Search for the cell housing the specified text and yield its [X, Y] center coordinate. 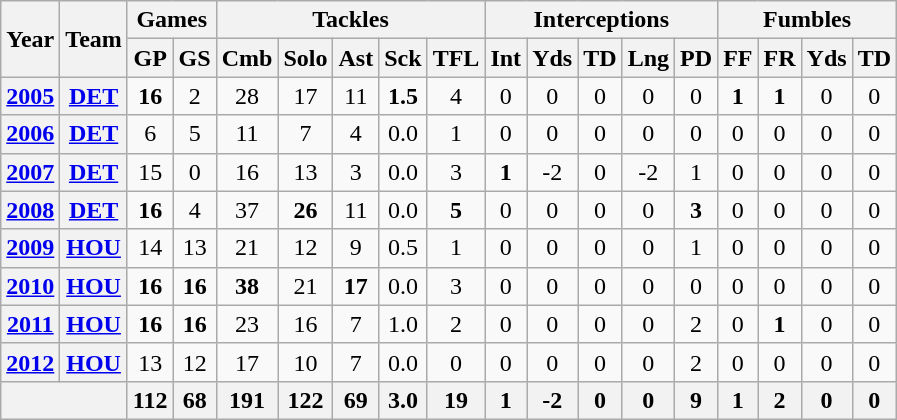
Cmb [247, 58]
38 [247, 286]
2011 [30, 324]
15 [150, 172]
GS [194, 58]
1.5 [403, 96]
Lng [648, 58]
191 [247, 400]
28 [247, 96]
Interceptions [602, 20]
FR [780, 58]
6 [150, 134]
2006 [30, 134]
Sck [403, 58]
TFL [456, 58]
2005 [30, 96]
Tackles [350, 20]
2009 [30, 248]
26 [306, 210]
Team [94, 39]
Int [506, 58]
2012 [30, 362]
122 [306, 400]
1.0 [403, 324]
69 [356, 400]
Year [30, 39]
GP [150, 58]
2007 [30, 172]
3.0 [403, 400]
Fumbles [808, 20]
FF [738, 58]
Games [172, 20]
68 [194, 400]
112 [150, 400]
19 [456, 400]
14 [150, 248]
PD [696, 58]
37 [247, 210]
2008 [30, 210]
10 [306, 362]
2010 [30, 286]
Solo [306, 58]
23 [247, 324]
0.5 [403, 248]
Ast [356, 58]
